Locate the cell with the specified text and output its [x, y] center coordinate. 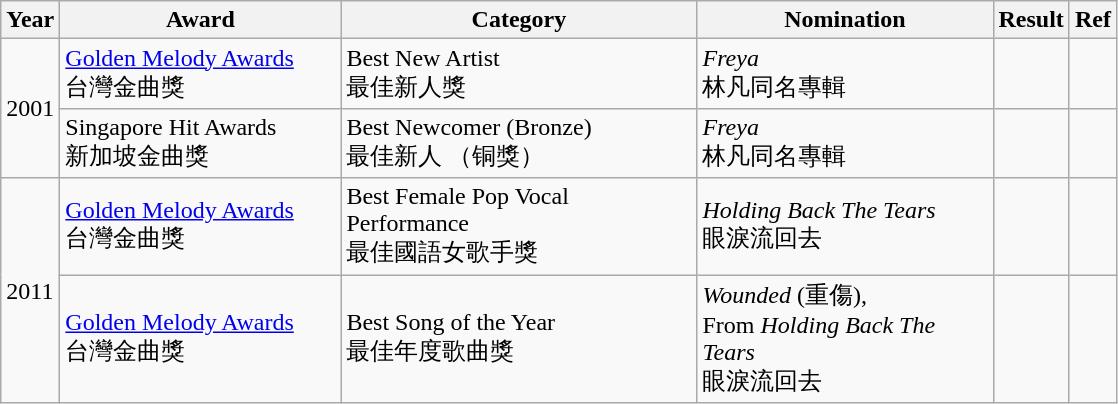
Award [200, 20]
2011 [30, 290]
Ref [1092, 20]
Singapore Hit Awards新加坡金曲獎 [200, 143]
Golden Melody Awards 台灣金曲獎 [200, 74]
Wounded (重傷),From Holding Back The Tears眼淚流回去 [845, 338]
Best Female Pop Vocal Performance最佳國語女歌手獎 [519, 226]
Best Song of the Year最佳年度歌曲獎 [519, 338]
Best New Artist最佳新人獎 [519, 74]
2001 [30, 108]
Category [519, 20]
Holding Back The Tears眼淚流回去 [845, 226]
Year [30, 20]
Result [1031, 20]
Nomination [845, 20]
Best Newcomer (Bronze)最佳新人 （铜獎） [519, 143]
